Locate the cell with the specified text and output its (x, y) center coordinate. 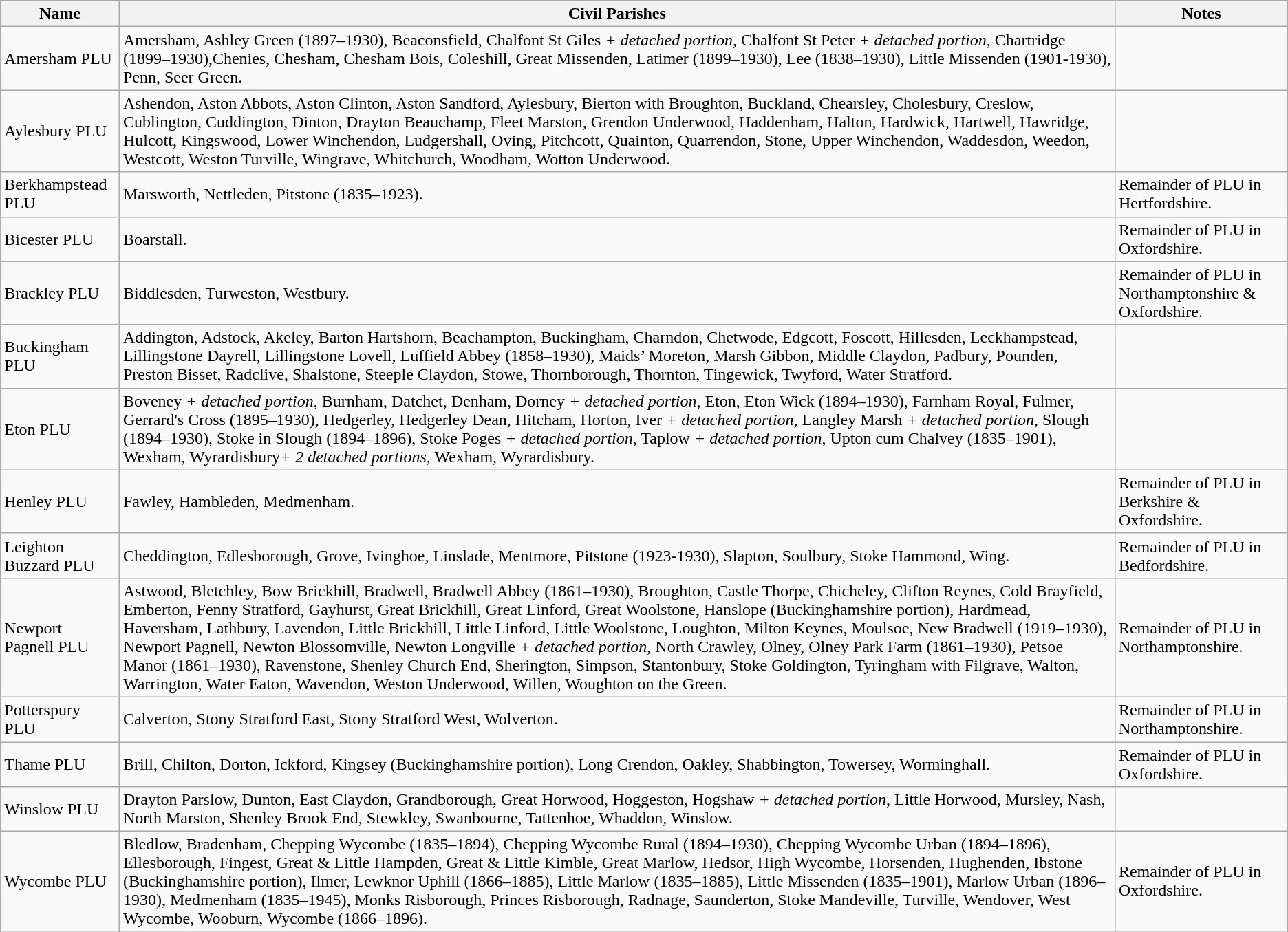
Eton PLU (61, 429)
Brill, Chilton, Dorton, Ickford, Kingsey (Buckinghamshire portion), Long Crendon, Oakley, Shabbington, Towersey, Worminghall. (616, 763)
Cheddington, Edlesborough, Grove, Ivinghoe, Linslade, Mentmore, Pitstone (1923-1930), Slapton, Soulbury, Stoke Hammond, Wing. (616, 556)
Civil Parishes (616, 14)
Potterspury PLU (61, 719)
Thame PLU (61, 763)
Aylesbury PLU (61, 131)
Remainder of PLU in Berkshire & Oxfordshire. (1201, 501)
Notes (1201, 14)
Henley PLU (61, 501)
Name (61, 14)
Calverton, Stony Stratford East, Stony Stratford West, Wolverton. (616, 719)
Biddlesden, Turweston, Westbury. (616, 293)
Brackley PLU (61, 293)
Remainder of PLU in Northamptonshire & Oxfordshire. (1201, 293)
Buckingham PLU (61, 356)
Bicester PLU (61, 239)
Boarstall. (616, 239)
Amersham PLU (61, 58)
Remainder of PLU in Hertfordshire. (1201, 194)
Berkhampstead PLU (61, 194)
Remainder of PLU in Bedfordshire. (1201, 556)
Leighton Buzzard PLU (61, 556)
Winslow PLU (61, 809)
Fawley, Hambleden, Medmenham. (616, 501)
Marsworth, Nettleden, Pitstone (1835–1923). (616, 194)
Wycombe PLU (61, 882)
Newport Pagnell PLU (61, 637)
